Locate the cell with the specified text and output its (X, Y) center coordinate. 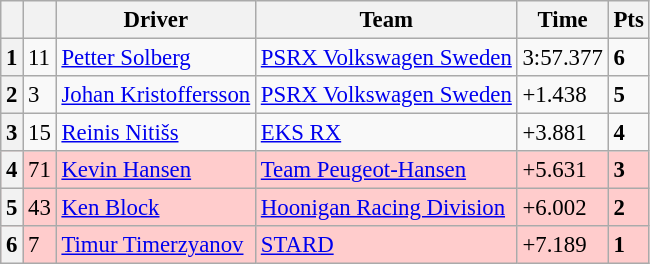
Hoonigan Racing Division (386, 208)
+1.438 (562, 95)
11 (40, 58)
Team (386, 20)
3:57.377 (562, 58)
+5.631 (562, 170)
+3.881 (562, 133)
43 (40, 208)
Ken Block (156, 208)
Driver (156, 20)
15 (40, 133)
EKS RX (386, 133)
Team Peugeot-Hansen (386, 170)
+6.002 (562, 208)
Pts (628, 20)
71 (40, 170)
Reinis Nitišs (156, 133)
7 (40, 245)
Kevin Hansen (156, 170)
Johan Kristoffersson (156, 95)
+7.189 (562, 245)
Timur Timerzyanov (156, 245)
STARD (386, 245)
Time (562, 20)
Petter Solberg (156, 58)
